Output the [x, y] coordinate of the center of the cell containing the given text.  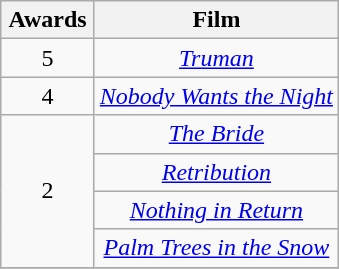
Retribution [216, 172]
2 [48, 191]
Nobody Wants the Night [216, 96]
4 [48, 96]
Awards [48, 20]
Nothing in Return [216, 210]
The Bride [216, 134]
Palm Trees in the Snow [216, 248]
Film [216, 20]
Truman [216, 58]
5 [48, 58]
